Identify which cell holds the provided text, then report its (x, y) central coordinate. 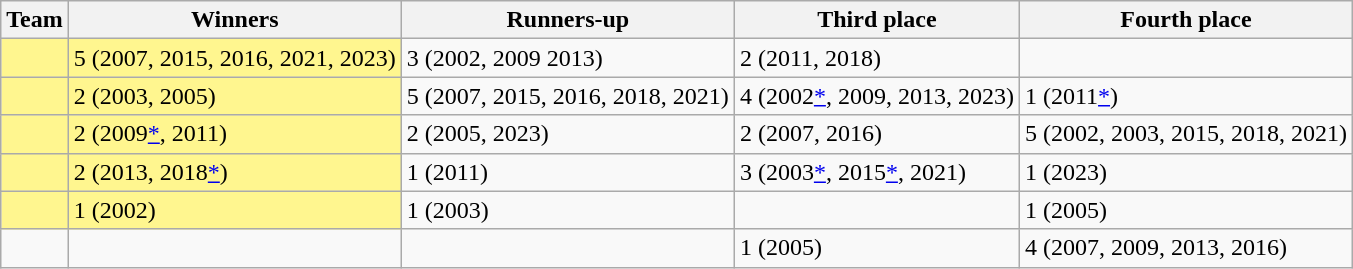
1 (2023) (1186, 172)
1 (2003) (568, 210)
4 (2007, 2009, 2013, 2016) (1186, 248)
5 (2007, 2015, 2016, 2021, 2023) (234, 58)
2 (2005, 2023) (568, 134)
3 (2003*, 2015*, 2021) (876, 172)
4 (2002*, 2009, 2013, 2023) (876, 96)
Winners (234, 20)
2 (2009*, 2011) (234, 134)
5 (2002, 2003, 2015, 2018, 2021) (1186, 134)
1 (2011) (568, 172)
2 (2007, 2016) (876, 134)
5 (2007, 2015, 2016, 2018, 2021) (568, 96)
1 (2011*) (1186, 96)
3 (2002, 2009 2013) (568, 58)
Third place (876, 20)
Team (35, 20)
2 (2003, 2005) (234, 96)
2 (2013, 2018*) (234, 172)
Runners-up (568, 20)
Fourth place (1186, 20)
1 (2002) (234, 210)
2 (2011, 2018) (876, 58)
